Return the (X, Y) coordinate for the center point of the cell that contains the specified text.  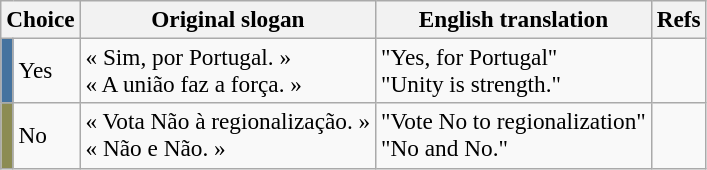
No (46, 136)
Yes (46, 70)
Refs (678, 19)
"Vote No to regionalization""No and No." (514, 136)
English translation (514, 19)
Choice (40, 19)
"Yes, for Portugal""Unity is strength." (514, 70)
« Sim, por Portugal. »« A união faz a força. » (228, 70)
« Vota Não à regionalização. »« Não e Não. » (228, 136)
Original slogan (228, 19)
